Pinpoint the cell where the given text exists, returning its (x, y) midpoint coordinate. 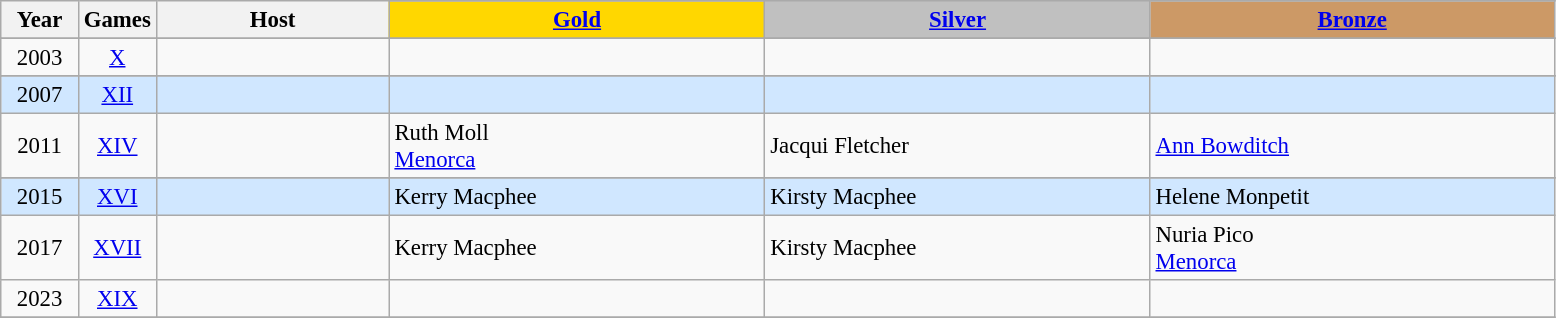
2015 (40, 197)
XIV (117, 146)
XII (117, 95)
Ruth Moll Menorca (577, 146)
XVI (117, 197)
XIX (117, 299)
2017 (40, 248)
Silver (958, 20)
2003 (40, 58)
2011 (40, 146)
Gold (577, 20)
Nuria Pico Menorca (1352, 248)
Helene Monpetit (1352, 197)
2007 (40, 95)
Ann Bowditch (1352, 146)
Jacqui Fletcher (958, 146)
Bronze (1352, 20)
Games (117, 20)
Year (40, 20)
2023 (40, 299)
XVII (117, 248)
Host (272, 20)
X (117, 58)
